Capture the cell that displays the provided text and extract its [X, Y] central coordinate. 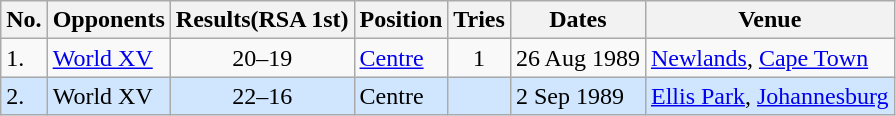
Opponents [108, 20]
2. [24, 96]
Results(RSA 1st) [262, 20]
Newlands, Cape Town [770, 58]
Dates [578, 20]
1 [480, 58]
1. [24, 58]
2 Sep 1989 [578, 96]
22–16 [262, 96]
Tries [480, 20]
20–19 [262, 58]
Position [401, 20]
Venue [770, 20]
Ellis Park, Johannesburg [770, 96]
26 Aug 1989 [578, 58]
No. [24, 20]
